Scan for the cell matching the given text and deliver its (x, y) coordinate at center. 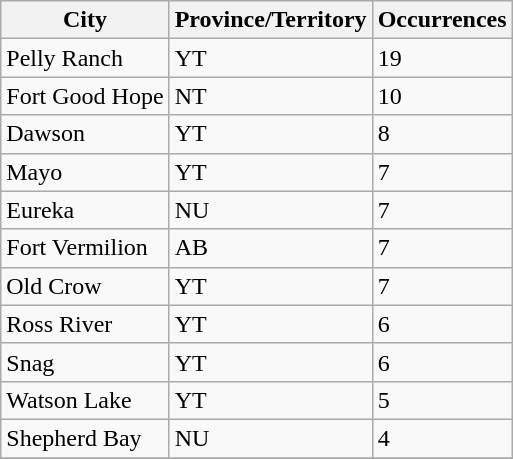
Eureka (85, 210)
Mayo (85, 172)
Pelly Ranch (85, 58)
19 (442, 58)
8 (442, 134)
Old Crow (85, 286)
10 (442, 96)
Fort Vermilion (85, 248)
Dawson (85, 134)
Watson Lake (85, 400)
Snag (85, 362)
City (85, 20)
NT (270, 96)
Shepherd Bay (85, 438)
Ross River (85, 324)
5 (442, 400)
AB (270, 248)
Fort Good Hope (85, 96)
4 (442, 438)
Occurrences (442, 20)
Province/Territory (270, 20)
